Detect which cell encompasses the target text, then output its (x, y) center coordinate. 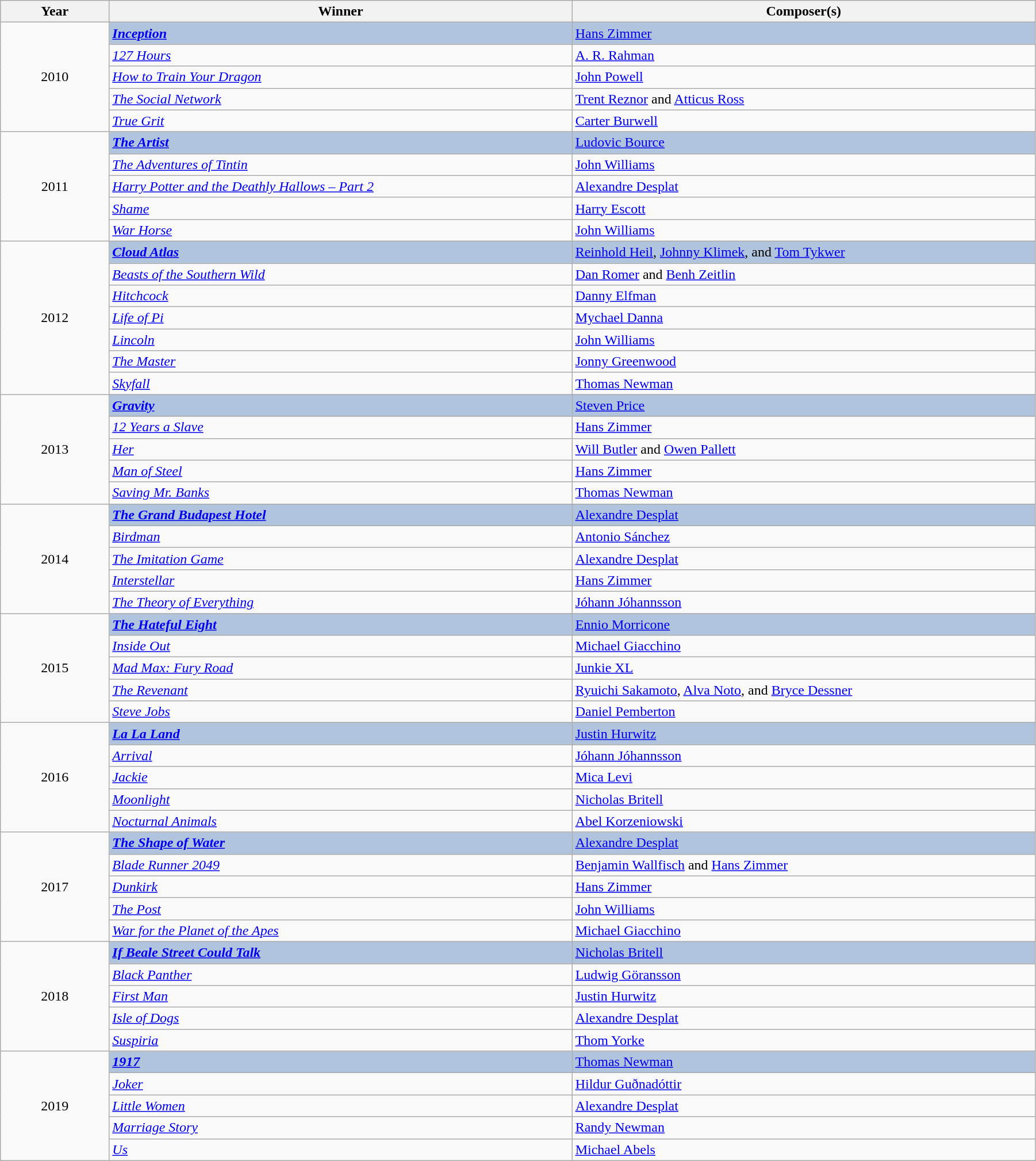
The Theory of Everything (340, 602)
Jackie (340, 777)
The Artist (340, 143)
Nocturnal Animals (340, 821)
Man of Steel (340, 471)
2015 (55, 668)
First Man (340, 997)
127 Hours (340, 55)
Ludovic Bource (804, 143)
2012 (55, 317)
The Master (340, 362)
2013 (55, 449)
Benjamin Wallfisch and Hans Zimmer (804, 865)
Isle of Dogs (340, 1018)
The Shape of Water (340, 843)
2019 (55, 1106)
2014 (55, 558)
1917 (340, 1062)
Gravity (340, 405)
Beasts of the Southern Wild (340, 274)
Carter Burwell (804, 121)
Us (340, 1149)
Little Women (340, 1106)
Steve Jobs (340, 712)
Hildur Guðnadóttir (804, 1084)
12 Years a Slave (340, 427)
Mad Max: Fury Road (340, 668)
La La Land (340, 734)
The Imitation Game (340, 558)
Cloud Atlas (340, 252)
Jonny Greenwood (804, 362)
The Revenant (340, 690)
Moonlight (340, 799)
Harry Potter and the Deathly Hallows – Part 2 (340, 186)
2016 (55, 777)
Randy Newman (804, 1128)
Skyfall (340, 384)
True Grit (340, 121)
Life of Pi (340, 318)
Mychael Danna (804, 318)
Arrival (340, 756)
Will Butler and Owen Pallett (804, 449)
The Post (340, 909)
2010 (55, 77)
2011 (55, 186)
Steven Price (804, 405)
Suspiria (340, 1040)
Joker (340, 1084)
Harry Escott (804, 208)
Ennio Morricone (804, 624)
Marriage Story (340, 1128)
Danny Elfman (804, 296)
Antonio Sánchez (804, 537)
Lincoln (340, 340)
The Hateful Eight (340, 624)
Reinhold Heil, Johnny Klimek, and Tom Tykwer (804, 252)
Abel Korzeniowski (804, 821)
Inception (340, 33)
2018 (55, 996)
War for the Planet of the Apes (340, 930)
How to Train Your Dragon (340, 77)
Shame (340, 208)
Dunkirk (340, 887)
Ludwig Göransson (804, 975)
Blade Runner 2049 (340, 865)
Thom Yorke (804, 1040)
A. R. Rahman (804, 55)
Hitchcock (340, 296)
Interstellar (340, 580)
Dan Romer and Benh Zeitlin (804, 274)
If Beale Street Could Talk (340, 952)
Junkie XL (804, 668)
War Horse (340, 230)
Winner (340, 12)
Her (340, 449)
Saving Mr. Banks (340, 493)
Inside Out (340, 646)
Ryuichi Sakamoto, Alva Noto, and Bryce Dessner (804, 690)
The Grand Budapest Hotel (340, 515)
Michael Abels (804, 1149)
The Social Network (340, 99)
2017 (55, 887)
Composer(s) (804, 12)
Black Panther (340, 975)
Year (55, 12)
The Adventures of Tintin (340, 164)
Mica Levi (804, 777)
Daniel Pemberton (804, 712)
Birdman (340, 537)
John Powell (804, 77)
Trent Reznor and Atticus Ross (804, 99)
